Search for the cell housing the specified text and yield its (X, Y) center coordinate. 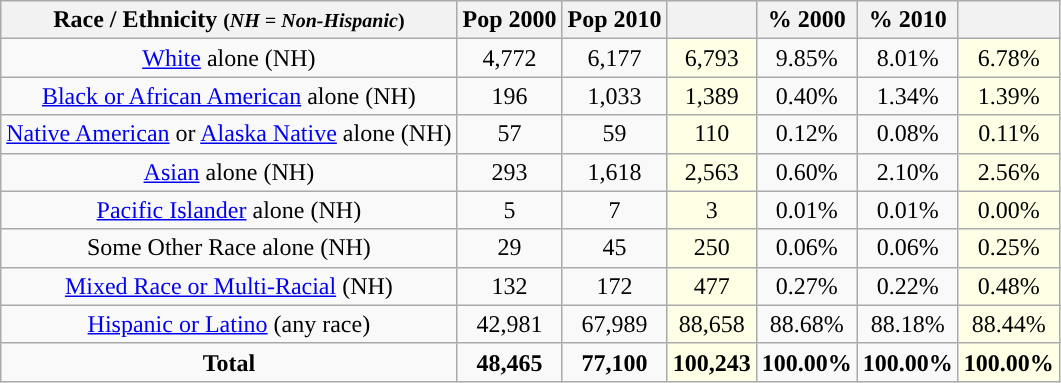
77,100 (614, 362)
67,989 (614, 324)
2.56% (1008, 172)
172 (614, 286)
0.12% (806, 134)
0.60% (806, 172)
1,389 (712, 96)
6,177 (614, 58)
0.27% (806, 286)
293 (510, 172)
5 (510, 210)
88,658 (712, 324)
0.08% (908, 134)
% 2000 (806, 20)
132 (510, 286)
Black or African American alone (NH) (229, 96)
3 (712, 210)
Pacific Islander alone (NH) (229, 210)
0.11% (1008, 134)
Mixed Race or Multi-Racial (NH) (229, 286)
% 2010 (908, 20)
29 (510, 248)
6,793 (712, 58)
100,243 (712, 362)
0.22% (908, 286)
Pop 2010 (614, 20)
88.44% (1008, 324)
0.48% (1008, 286)
Some Other Race alone (NH) (229, 248)
Pop 2000 (510, 20)
196 (510, 96)
0.25% (1008, 248)
57 (510, 134)
88.18% (908, 324)
42,981 (510, 324)
250 (712, 248)
88.68% (806, 324)
2.10% (908, 172)
477 (712, 286)
Race / Ethnicity (NH = Non-Hispanic) (229, 20)
Asian alone (NH) (229, 172)
0.00% (1008, 210)
59 (614, 134)
Hispanic or Latino (any race) (229, 324)
1.39% (1008, 96)
0.40% (806, 96)
45 (614, 248)
Total (229, 362)
White alone (NH) (229, 58)
110 (712, 134)
4,772 (510, 58)
1,618 (614, 172)
8.01% (908, 58)
9.85% (806, 58)
1.34% (908, 96)
2,563 (712, 172)
Native American or Alaska Native alone (NH) (229, 134)
48,465 (510, 362)
1,033 (614, 96)
7 (614, 210)
6.78% (1008, 58)
